Scan for the cell matching the given text and deliver its (x, y) coordinate at center. 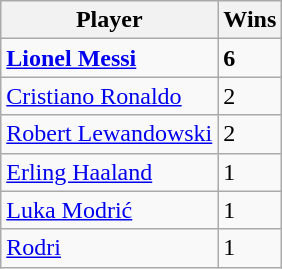
Rodri (110, 248)
Lionel Messi (110, 58)
Luka Modrić (110, 210)
Cristiano Ronaldo (110, 96)
Erling Haaland (110, 172)
Player (110, 20)
Wins (250, 20)
Robert Lewandowski (110, 134)
6 (250, 58)
